Determine the (x, y) coordinate at the center of the cell enclosing the given text.  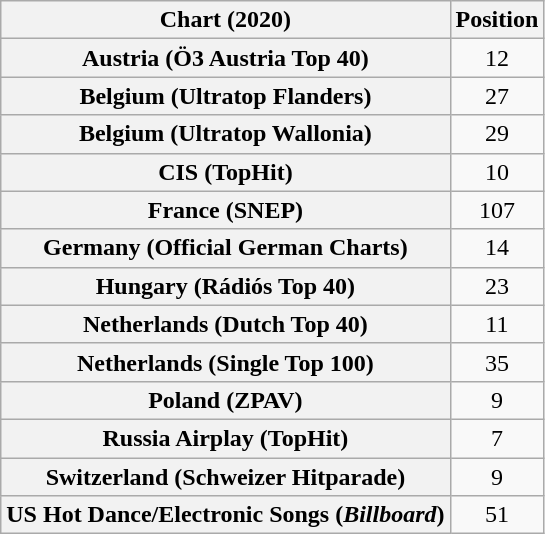
35 (497, 362)
Switzerland (Schweizer Hitparade) (226, 477)
27 (497, 96)
CIS (TopHit) (226, 172)
51 (497, 515)
10 (497, 172)
14 (497, 248)
Austria (Ö3 Austria Top 40) (226, 58)
Russia Airplay (TopHit) (226, 438)
107 (497, 210)
29 (497, 134)
12 (497, 58)
23 (497, 286)
Germany (Official German Charts) (226, 248)
Belgium (Ultratop Flanders) (226, 96)
Position (497, 20)
US Hot Dance/Electronic Songs (Billboard) (226, 515)
Hungary (Rádiós Top 40) (226, 286)
11 (497, 324)
Belgium (Ultratop Wallonia) (226, 134)
Chart (2020) (226, 20)
7 (497, 438)
France (SNEP) (226, 210)
Netherlands (Dutch Top 40) (226, 324)
Netherlands (Single Top 100) (226, 362)
Poland (ZPAV) (226, 400)
